Pinpoint the cell where the given text exists, returning its (X, Y) midpoint coordinate. 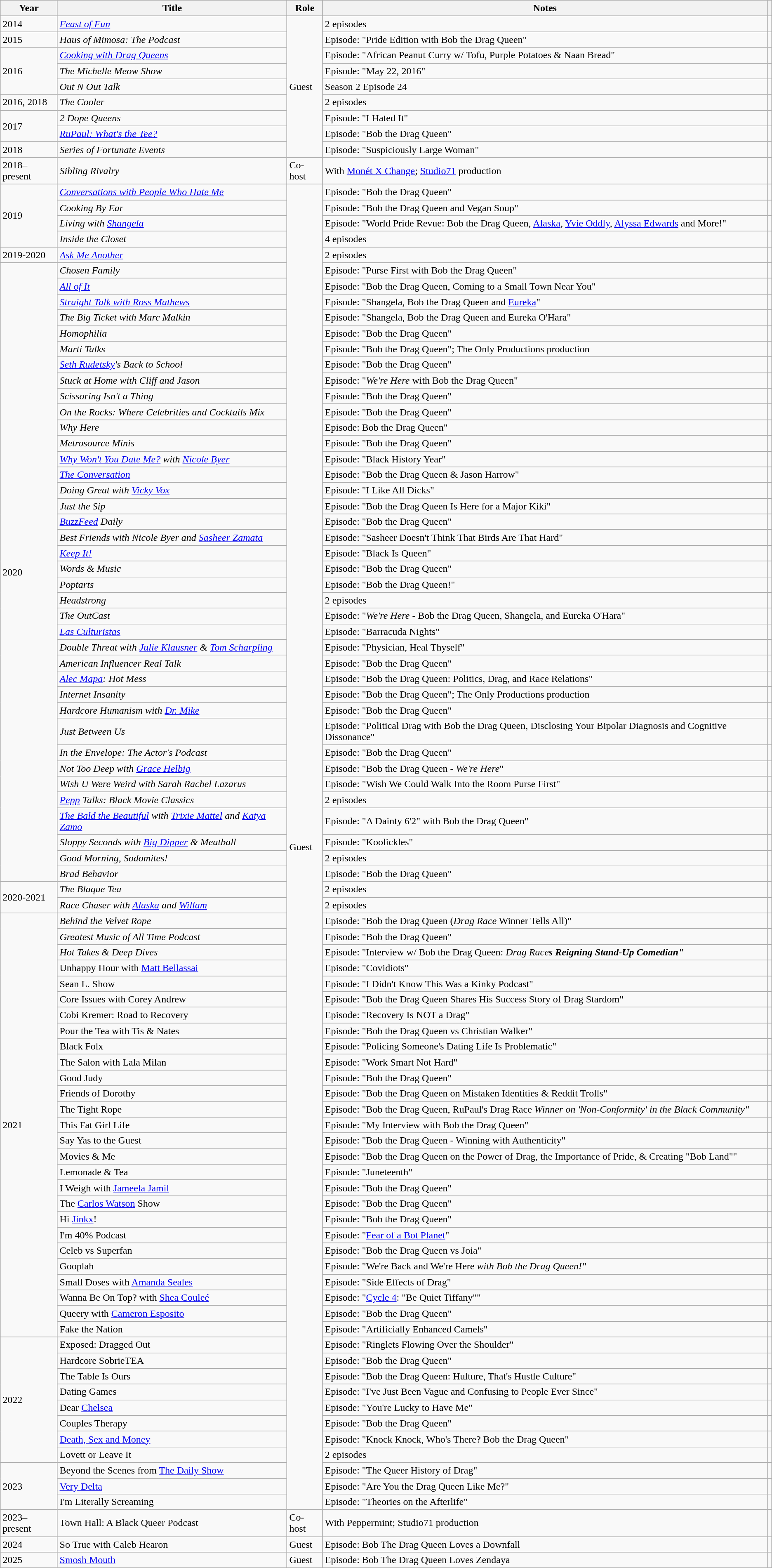
Marti Talks (172, 349)
Words & Music (172, 569)
Good Morning, Sodomites! (172, 858)
The Michelle Meow Show (172, 71)
The Salon with Lala Milan (172, 1062)
Conversations with People Who Hate Me (172, 192)
Episode: "Bob the Drag Queen!" (545, 585)
Best Friends with Nicole Byer and Sasheer Zamata (172, 538)
2018 (29, 149)
2021 (29, 1125)
Episode: "Are You the Drag Queen Like Me?" (545, 1486)
Episode: "Cycle 4: "Be Quiet Tiffany"" (545, 1298)
Behind the Velvet Rope (172, 921)
Episode: "We're Here - Bob the Drag Queen, Shangela, and Eureka O'Hara" (545, 616)
Episode: "I Didn't Know This Was a Kinky Podcast" (545, 984)
Feast of Fun (172, 24)
Pour the Tea with Tis & Nates (172, 1031)
Double Threat with Julie Klausner & Tom Scharpling (172, 647)
Town Hall: A Black Queer Podcast (172, 1523)
Episode: "A Dainty 6'2" with Bob the Drag Queen" (545, 821)
2016 (29, 71)
Not Too Deep with Grace Helbig (172, 769)
Alec Mapa: Hot Mess (172, 679)
Seth Rudetsky's Back to School (172, 365)
Episode: "You're Lucky to Have Me" (545, 1408)
Fake the Nation (172, 1329)
Episode: "Juneteenth" (545, 1172)
Inside the Closet (172, 239)
Sean L. Show (172, 984)
Episode: "Covidiots" (545, 968)
Scissoring Isn't a Thing (172, 396)
Episode: "Physician, Heal Thyself" (545, 647)
Episode: "Bob the Drag Queen Is Here for a Major Kiki" (545, 506)
Episode: "Policing Someone's Dating Life Is Problematic" (545, 1047)
Episode: "Bob the Drag Queen and Vegan Soup" (545, 207)
Cooking By Ear (172, 207)
In the Envelope: The Actor's Podcast (172, 753)
Dear Chelsea (172, 1408)
Why Won't You Date Me? with Nicole Byer (172, 459)
Episode: "Wish We Could Walk Into the Room Purse First" (545, 784)
Cooking with Drag Queens (172, 55)
Episode: "Shangela, Bob the Drag Queen and Eureka O'Hara" (545, 318)
Exposed: Dragged Out (172, 1345)
The Big Ticket with Marc Malkin (172, 318)
Episode: "Work Smart Not Hard" (545, 1062)
2019 (29, 215)
Keep It! (172, 553)
Episode: "Black Is Queen" (545, 553)
Episode: "Bob the Drag Queen, RuPaul's Drag Race Winner on 'Non-Conformity' in the Black Community" (545, 1109)
2 Dope Queens (172, 118)
Chosen Family (172, 271)
Episode: "Recovery Is NOT a Drag" (545, 1015)
Wish U Were Weird with Sarah Rachel Lazarus (172, 784)
Episode: "Sasheer Doesn't Think That Birds Are That Hard" (545, 538)
Ask Me Another (172, 255)
Haus of Mimosa: The Podcast (172, 40)
Series of Fortunate Events (172, 149)
Episode: "Theories on the Afterlife" (545, 1502)
Celeb vs Superfan (172, 1251)
Episode: "Bob the Drag Queen: Hulture, That's Hustle Culture" (545, 1376)
Episode: "Black History Year" (545, 459)
Dating Games (172, 1392)
Movies & Me (172, 1156)
The Conversation (172, 475)
The Blaque Tea (172, 889)
Wanna Be On Top? with Shea Couleé (172, 1298)
2014 (29, 24)
Queery with Cameron Esposito (172, 1313)
2015 (29, 40)
Just the Sip (172, 506)
Season 2 Episode 24 (545, 87)
With Monét X Change; Studio71 production (545, 171)
BuzzFeed Daily (172, 522)
I Weigh with Jameela Jamil (172, 1188)
Living with Shangela (172, 224)
Episode: "I've Just Been Vague and Confusing to People Ever Since" (545, 1392)
Episode: "Ringlets Flowing Over the Shoulder" (545, 1345)
Homophilia (172, 333)
Good Judy (172, 1078)
Hi Jinkx! (172, 1219)
Beyond the Scenes from The Daily Show (172, 1470)
Episode: "Interview w/ Bob the Drag Queen: Drag Races Reigning Stand-Up Comedian" (545, 952)
Episode: Bob The Drag Queen Loves a Downfall (545, 1544)
Episode: "Pride Edition with Bob the Drag Queen" (545, 40)
Episode: "Political Drag with Bob the Drag Queen, Disclosing Your Bipolar Diagnosis and Cognitive Dissonance" (545, 732)
Say Yas to the Guest (172, 1141)
The Carlos Watson Show (172, 1203)
Episode: "The Queer History of Drag" (545, 1470)
Episode: "Koolickles" (545, 842)
Episode: "Artificially Enhanced Camels" (545, 1329)
2022 (29, 1400)
Cobi Kremer: Road to Recovery (172, 1015)
Stuck at Home with Cliff and Jason (172, 380)
Straight Talk with Ross Mathews (172, 302)
Headstrong (172, 600)
Sibling Rivalry (172, 171)
Episode: "Bob the Drag Queen: Politics, Drag, and Race Relations" (545, 679)
Death, Sex and Money (172, 1439)
Small Doses with Amanda Seales (172, 1282)
2020-2021 (29, 897)
Hardcore SobrieTEA (172, 1361)
Episode: "Bob the Drag Queen & Jason Harrow" (545, 475)
Episode: "We're Back and We're Here with Bob the Drag Queen!" (545, 1266)
Episode: "Bob the Drag Queen vs Christian Walker" (545, 1031)
Metrosource Minis (172, 443)
Just Between Us (172, 732)
The Cooler (172, 102)
I'm Literally Screaming (172, 1502)
2023 (29, 1486)
American Influencer Real Talk (172, 663)
Friends of Dorothy (172, 1094)
The Tight Rope (172, 1109)
2020 (29, 572)
Episode: "May 22, 2016" (545, 71)
The OutCast (172, 616)
2018–present (29, 171)
Pepp Talks: Black Movie Classics (172, 800)
Doing Great with Vicky Vox (172, 490)
Episode: "Bob the Drag Queen - Winning with Authenticity" (545, 1141)
4 episodes (545, 239)
Episode: "Bob the Drag Queen - We're Here" (545, 769)
Core Issues with Corey Andrew (172, 1000)
Las Culturistas (172, 632)
I'm 40% Podcast (172, 1235)
Episode: "World Pride Revue: Bob the Drag Queen, Alaska, Yvie Oddly, Alyssa Edwards and More!" (545, 224)
Episode: "Bob the Drag Queen vs Joia" (545, 1251)
Episode: Bob The Drag Queen Loves Zendaya (545, 1560)
Episode: "Suspiciously Large Woman" (545, 149)
Greatest Music of All Time Podcast (172, 936)
2023–present (29, 1523)
On the Rocks: Where Celebrities and Cocktails Mix (172, 412)
Episode: Bob the Drag Queen" (545, 427)
Episode: "Bob the Drag Queen on the Power of Drag, the Importance of Pride, & Creating "Bob Land"" (545, 1156)
Episode: "Shangela, Bob the Drag Queen and Eureka" (545, 302)
Episode: "Bob the Drag Queen, Coming to a Small Town Near You" (545, 286)
Black Folx (172, 1047)
2025 (29, 1560)
Title (172, 8)
Episode: "Barracuda Nights" (545, 632)
So True with Caleb Hearon (172, 1544)
Lovett or Leave It (172, 1455)
Gooplah (172, 1266)
This Fat Girl Life (172, 1125)
The Table Is Ours (172, 1376)
Episode: "I Hated It" (545, 118)
2024 (29, 1544)
Year (29, 8)
Lemonade & Tea (172, 1172)
With Peppermint; Studio71 production (545, 1523)
Episode: "Bob the Drag Queen Shares His Success Story of Drag Stardom" (545, 1000)
2019-2020 (29, 255)
Episode: "Side Effects of Drag" (545, 1282)
Episode: "I Like All Dicks" (545, 490)
Unhappy Hour with Matt Bellassai (172, 968)
Sloppy Seconds with Big Dipper & Meatball (172, 842)
Role (305, 8)
2016, 2018 (29, 102)
RuPaul: What's the Tee? (172, 134)
All of It (172, 286)
The Bald the Beautiful with Trixie Mattel and Katya Zamo (172, 821)
Race Chaser with Alaska and Willam (172, 905)
Notes (545, 8)
Episode: "Bob the Drag Queen on Mistaken Identities & Reddit Trolls" (545, 1094)
Episode: "Knock Knock, Who's There? Bob the Drag Queen" (545, 1439)
Episode: "African Peanut Curry w/ Tofu, Purple Potatoes & Naan Bread" (545, 55)
Smosh Mouth (172, 1560)
2017 (29, 126)
Hot Takes & Deep Dives (172, 952)
Brad Behavior (172, 874)
Very Delta (172, 1486)
Hardcore Humanism with Dr. Mike (172, 710)
Out N Out Talk (172, 87)
Episode: "My Interview with Bob the Drag Queen" (545, 1125)
Internet Insanity (172, 694)
Episode: "Purse First with Bob the Drag Queen" (545, 271)
Episode: "Bob the Drag Queen (Drag Race Winner Tells All)" (545, 921)
Episode: "We're Here with Bob the Drag Queen" (545, 380)
Episode: "Fear of a Bot Planet" (545, 1235)
Why Here (172, 427)
Couples Therapy (172, 1423)
Poptarts (172, 585)
